Identify which cell holds the provided text, then report its (X, Y) central coordinate. 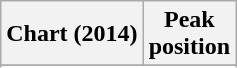
Chart (2014) (72, 34)
Peakposition (189, 34)
